Capture the cell that displays the provided text and extract its (X, Y) central coordinate. 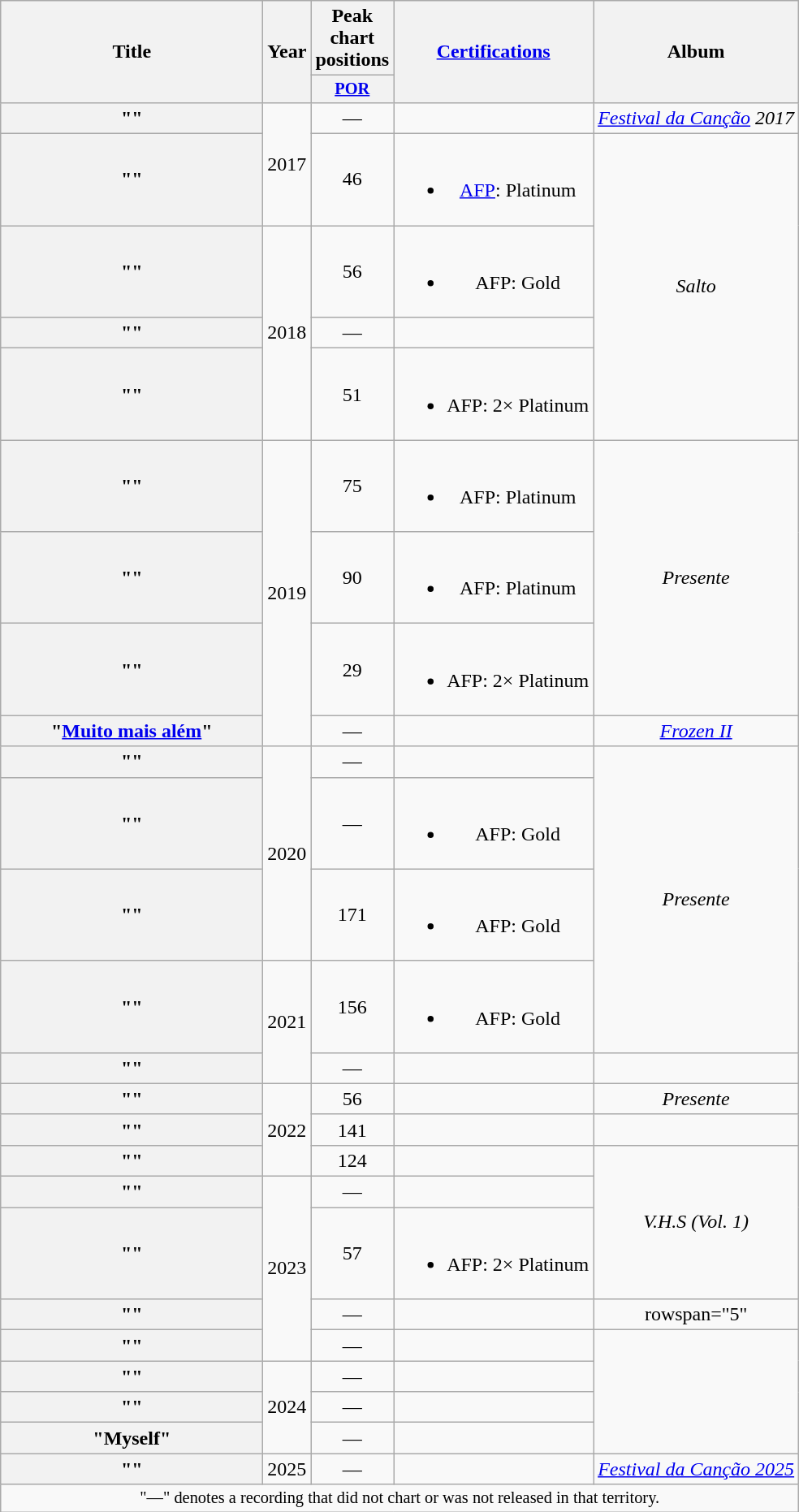
"Muito mais além" (132, 731)
2020 (287, 853)
2017 (287, 164)
2019 (287, 593)
124 (352, 1160)
2018 (287, 333)
V.H.S (Vol. 1) (697, 1221)
2024 (287, 1407)
90 (352, 578)
Album (697, 52)
141 (352, 1130)
Salto (697, 287)
29 (352, 669)
46 (352, 180)
57 (352, 1254)
"—" denotes a recording that did not chart or was not released in that territory. (399, 1498)
2023 (287, 1268)
Certifications (494, 52)
51 (352, 395)
"Myself" (132, 1438)
Year (287, 52)
2022 (287, 1130)
POR (352, 89)
Frozen II (697, 731)
171 (352, 914)
2025 (287, 1469)
Peak chart positions (352, 38)
Title (132, 52)
Festival da Canção 2017 (697, 118)
2021 (287, 1022)
75 (352, 486)
rowspan="5" (697, 1315)
156 (352, 1007)
Festival da Canção 2025 (697, 1469)
